For the text-containing cell, return its midpoint in (X, Y) coordinate format. 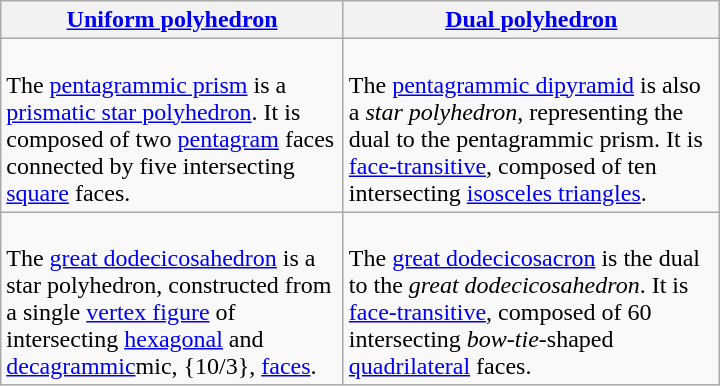
The great dodecicosahedron is a star polyhedron, constructed from a single vertex figure of intersecting hexagonal and decagrammicmic, {10/3}, faces. (172, 298)
Uniform polyhedron (172, 20)
Dual polyhedron (531, 20)
The pentagrammic prism is a prismatic star polyhedron. It is composed of two pentagram faces connected by five intersecting square faces. (172, 126)
